Extract the [x, y] coordinate from the center of the cell holding the provided text.  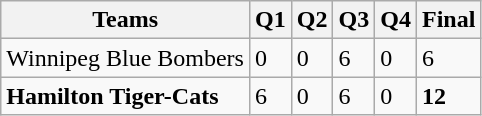
12 [448, 96]
Q4 [396, 20]
Hamilton Tiger-Cats [126, 96]
Q2 [312, 20]
Teams [126, 20]
Final [448, 20]
Q1 [270, 20]
Winnipeg Blue Bombers [126, 58]
Q3 [354, 20]
